Capture the cell that displays the provided text and extract its (x, y) central coordinate. 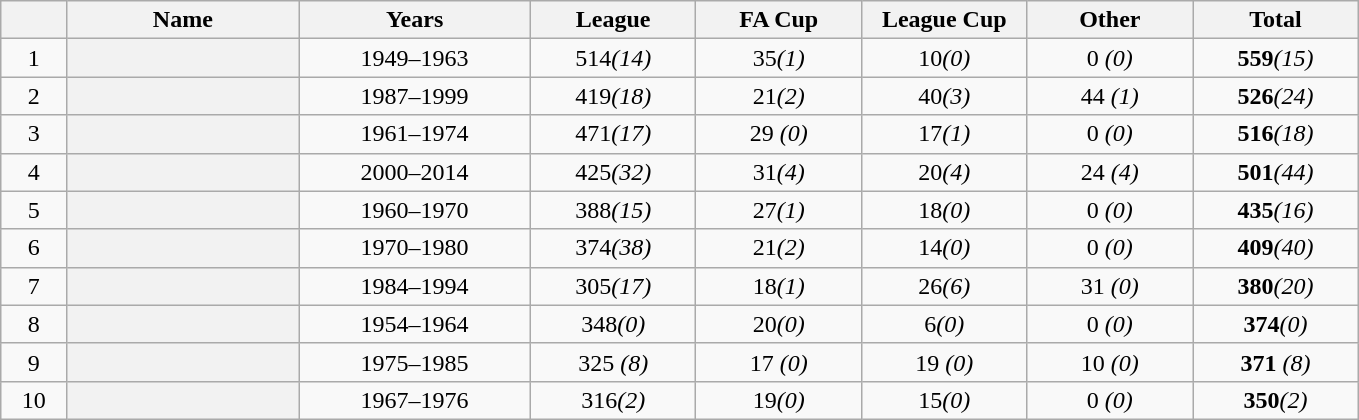
10(0) (945, 58)
7 (34, 286)
5 (34, 210)
8 (34, 324)
27(1) (779, 210)
League (613, 20)
471(17) (613, 134)
10 (0) (1110, 362)
2000–2014 (415, 172)
1954–1964 (415, 324)
19 (0) (945, 362)
17 (0) (779, 362)
425(32) (613, 172)
1975–1985 (415, 362)
1949–1963 (415, 58)
Years (415, 20)
31(4) (779, 172)
14(0) (945, 248)
374(0) (1276, 324)
1 (34, 58)
2 (34, 96)
4 (34, 172)
Other (1110, 20)
League Cup (945, 20)
Total (1276, 20)
17(1) (945, 134)
3 (34, 134)
24 (4) (1110, 172)
374(38) (613, 248)
371 (8) (1276, 362)
1961–1974 (415, 134)
31 (0) (1110, 286)
526(24) (1276, 96)
Name (183, 20)
18(0) (945, 210)
516(18) (1276, 134)
FA Cup (779, 20)
388(15) (613, 210)
40(3) (945, 96)
419(18) (613, 96)
1970–1980 (415, 248)
435(16) (1276, 210)
10 (34, 400)
1967–1976 (415, 400)
20(0) (779, 324)
316(2) (613, 400)
20(4) (945, 172)
305(17) (613, 286)
501(44) (1276, 172)
26(6) (945, 286)
348(0) (613, 324)
9 (34, 362)
1984–1994 (415, 286)
29 (0) (779, 134)
44 (1) (1110, 96)
409(40) (1276, 248)
6 (34, 248)
350(2) (1276, 400)
35(1) (779, 58)
514(14) (613, 58)
325 (8) (613, 362)
18(1) (779, 286)
380(20) (1276, 286)
1960–1970 (415, 210)
6(0) (945, 324)
559(15) (1276, 58)
19(0) (779, 400)
1987–1999 (415, 96)
15(0) (945, 400)
